For the text-containing cell, return its midpoint in [X, Y] coordinate format. 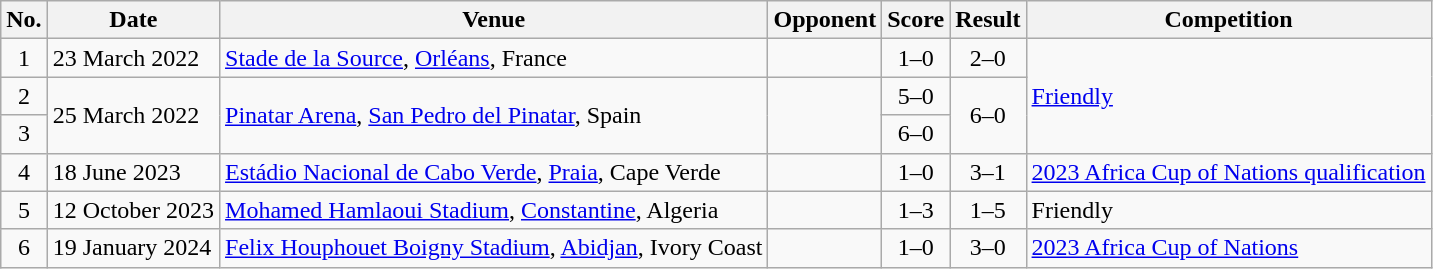
5–0 [916, 96]
Mohamed Hamlaoui Stadium, Constantine, Algeria [494, 210]
2023 Africa Cup of Nations qualification [1228, 172]
Opponent [825, 20]
6 [24, 248]
Estádio Nacional de Cabo Verde, Praia, Cape Verde [494, 172]
3–1 [988, 172]
18 June 2023 [133, 172]
Result [988, 20]
Competition [1228, 20]
25 March 2022 [133, 115]
Stade de la Source, Orléans, France [494, 58]
3–0 [988, 248]
2 [24, 96]
5 [24, 210]
Pinatar Arena, San Pedro del Pinatar, Spain [494, 115]
3 [24, 134]
1–5 [988, 210]
1–3 [916, 210]
4 [24, 172]
12 October 2023 [133, 210]
2–0 [988, 58]
Score [916, 20]
23 March 2022 [133, 58]
2023 Africa Cup of Nations [1228, 248]
19 January 2024 [133, 248]
1 [24, 58]
Felix Houphouet Boigny Stadium, Abidjan, Ivory Coast [494, 248]
Venue [494, 20]
Date [133, 20]
No. [24, 20]
